Determine the (X, Y) coordinate at the center of the cell enclosing the given text.  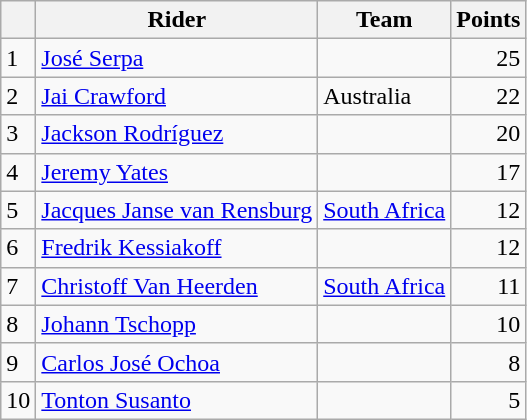
Fredrik Kessiakoff (177, 248)
Johann Tschopp (177, 324)
Australia (384, 96)
Rider (177, 20)
Jackson Rodríguez (177, 134)
7 (18, 286)
1 (18, 58)
25 (488, 58)
4 (18, 172)
6 (18, 248)
3 (18, 134)
Jeremy Yates (177, 172)
Tonton Susanto (177, 400)
Christoff Van Heerden (177, 286)
Carlos José Ochoa (177, 362)
11 (488, 286)
Points (488, 20)
2 (18, 96)
22 (488, 96)
20 (488, 134)
Jacques Janse van Rensburg (177, 210)
Jai Crawford (177, 96)
Team (384, 20)
17 (488, 172)
José Serpa (177, 58)
9 (18, 362)
